Scan for the cell matching the given text and deliver its (x, y) coordinate at center. 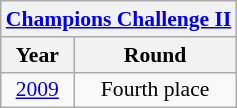
2009 (38, 90)
Fourth place (156, 90)
Round (156, 55)
Champions Challenge II (119, 19)
Year (38, 55)
